For the text-containing cell, return its midpoint in (x, y) coordinate format. 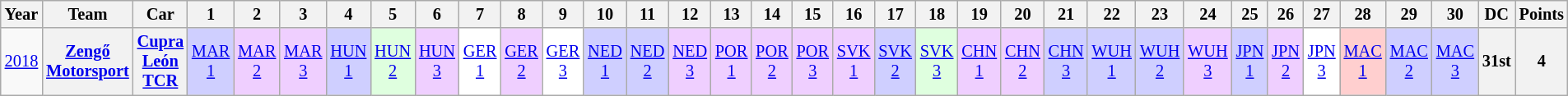
SVK2 (895, 62)
JPN3 (1322, 62)
24 (1207, 14)
15 (813, 14)
22 (1111, 14)
23 (1160, 14)
20 (1022, 14)
POR2 (772, 62)
7 (480, 14)
HUN1 (348, 62)
Points (1542, 14)
Cupra León TCR (161, 62)
MAR3 (303, 62)
19 (979, 14)
10 (605, 14)
NED2 (648, 62)
2 (257, 14)
MAR2 (257, 62)
8 (521, 14)
JPN1 (1250, 62)
HUN2 (393, 62)
WUH3 (1207, 62)
29 (1409, 14)
6 (437, 14)
27 (1322, 14)
17 (895, 14)
POR3 (813, 62)
5 (393, 14)
16 (854, 14)
GER2 (521, 62)
18 (937, 14)
CHN2 (1022, 62)
Zengő Motorsport (87, 62)
9 (563, 14)
MAC1 (1363, 62)
2018 (21, 62)
11 (648, 14)
JPN2 (1286, 62)
26 (1286, 14)
21 (1067, 14)
12 (690, 14)
SVK1 (854, 62)
1 (211, 14)
14 (772, 14)
25 (1250, 14)
HUN3 (437, 62)
CHN1 (979, 62)
MAR1 (211, 62)
31st (1496, 62)
GER1 (480, 62)
POR1 (731, 62)
NED3 (690, 62)
DC (1496, 14)
MAC2 (1409, 62)
MAC3 (1455, 62)
NED1 (605, 62)
28 (1363, 14)
Team (87, 14)
SVK3 (937, 62)
WUH1 (1111, 62)
13 (731, 14)
3 (303, 14)
30 (1455, 14)
GER3 (563, 62)
CHN3 (1067, 62)
WUH2 (1160, 62)
Year (21, 14)
Car (161, 14)
